Capture the cell that displays the provided text and extract its [x, y] central coordinate. 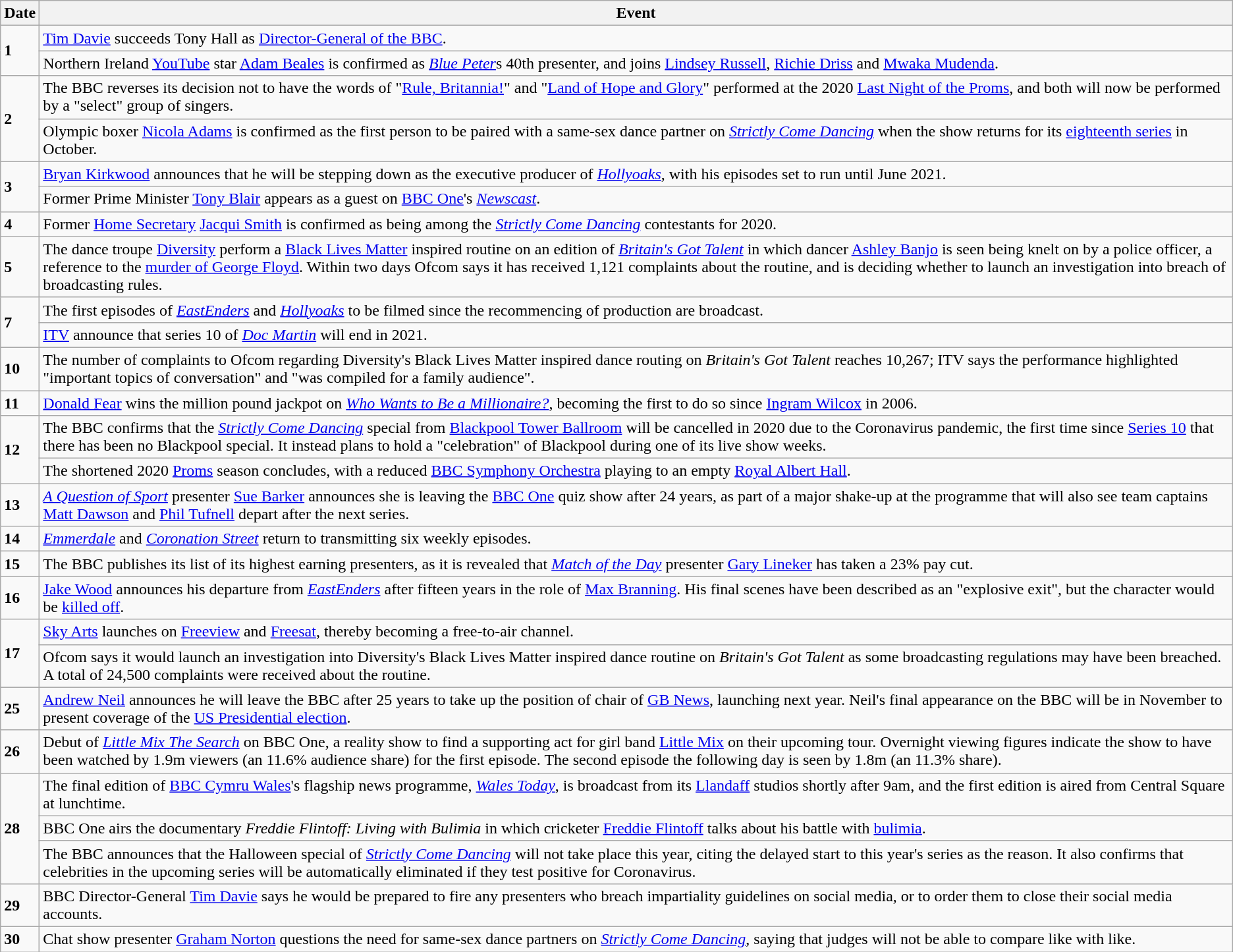
14 [20, 539]
2 [20, 119]
ITV announce that series 10 of Doc Martin will end in 2021. [636, 335]
12 [20, 449]
Date [20, 13]
The shortened 2020 Proms season concludes, with a reduced BBC Symphony Orchestra playing to an empty Royal Albert Hall. [636, 471]
Northern Ireland YouTube star Adam Beales is confirmed as Blue Peters 40th presenter, and joins Lindsey Russell, Richie Driss and Mwaka Mudenda. [636, 63]
Former Home Secretary Jacqui Smith is confirmed as being among the Strictly Come Dancing contestants for 2020. [636, 224]
Sky Arts launches on Freeview and Freesat, thereby becoming a free-to-air channel. [636, 632]
Bryan Kirkwood announces that he will be stepping down as the executive producer of Hollyoaks, with his episodes set to run until June 2021. [636, 174]
Donald Fear wins the million pound jackpot on Who Wants to Be a Millionaire?, becoming the first to do so since Ingram Wilcox in 2006. [636, 403]
11 [20, 403]
13 [20, 505]
15 [20, 564]
25 [20, 709]
30 [20, 939]
The BBC publishes its list of its highest earning presenters, as it is revealed that Match of the Day presenter Gary Lineker has taken a 23% pay cut. [636, 564]
7 [20, 322]
3 [20, 186]
26 [20, 751]
Tim Davie succeeds Tony Hall as Director-General of the BBC. [636, 38]
17 [20, 654]
Event [636, 13]
4 [20, 224]
BBC One airs the documentary Freddie Flintoff: Living with Bulimia in which cricketer Freddie Flintoff talks about his battle with bulimia. [636, 828]
Former Prime Minister Tony Blair appears as a guest on BBC One's Newscast. [636, 199]
10 [20, 369]
Emmerdale and Coronation Street return to transmitting six weekly episodes. [636, 539]
16 [20, 598]
29 [20, 905]
The first episodes of EastEnders and Hollyoaks to be filmed since the recommencing of production are broadcast. [636, 310]
28 [20, 828]
5 [20, 267]
1 [20, 51]
